From the cell containing the given text, extract its center point as (x, y) coordinate. 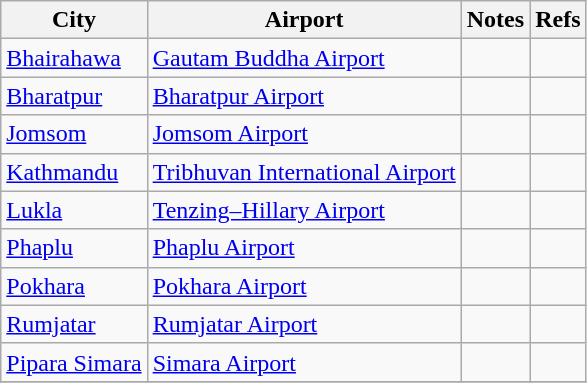
Pokhara (74, 286)
Kathmandu (74, 172)
Rumjatar Airport (304, 324)
Bharatpur (74, 96)
Bhairahawa (74, 58)
Airport (304, 20)
Tenzing–Hillary Airport (304, 210)
Phaplu Airport (304, 248)
Lukla (74, 210)
Gautam Buddha Airport (304, 58)
City (74, 20)
Jomsom (74, 134)
Pokhara Airport (304, 286)
Notes (495, 20)
Refs (558, 20)
Rumjatar (74, 324)
Pipara Simara (74, 362)
Jomsom Airport (304, 134)
Phaplu (74, 248)
Bharatpur Airport (304, 96)
Simara Airport (304, 362)
Tribhuvan International Airport (304, 172)
